Return [x, y] of the center of cell containing provided text 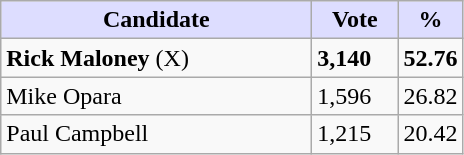
Mike Opara [156, 96]
Candidate [156, 20]
Vote [355, 20]
52.76 [430, 58]
1,215 [355, 134]
1,596 [355, 96]
Paul Campbell [156, 134]
% [430, 20]
3,140 [355, 58]
26.82 [430, 96]
20.42 [430, 134]
Rick Maloney (X) [156, 58]
